Provide the (X, Y) coordinate of the cell's center where the given text is located.  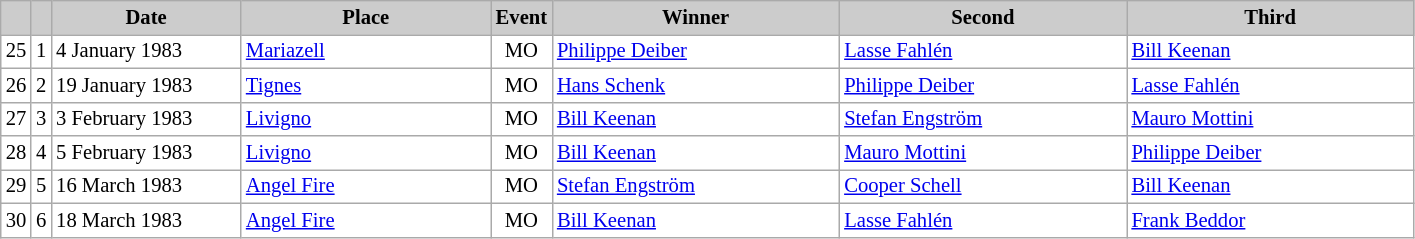
25 (16, 51)
19 January 1983 (146, 85)
Hans Schenk (696, 85)
3 February 1983 (146, 119)
Event (522, 17)
Cooper Schell (982, 186)
26 (16, 85)
Mariazell (366, 51)
30 (16, 220)
Date (146, 17)
18 March 1983 (146, 220)
Place (366, 17)
1 (41, 51)
3 (41, 119)
28 (16, 153)
29 (16, 186)
Frank Beddor (1270, 220)
5 (41, 186)
16 March 1983 (146, 186)
4 (41, 153)
6 (41, 220)
Third (1270, 17)
2 (41, 85)
Winner (696, 17)
4 January 1983 (146, 51)
27 (16, 119)
Second (982, 17)
Tignes (366, 85)
5 February 1983 (146, 153)
